Return the (X, Y) coordinate for the center point of the cell that contains the specified text.  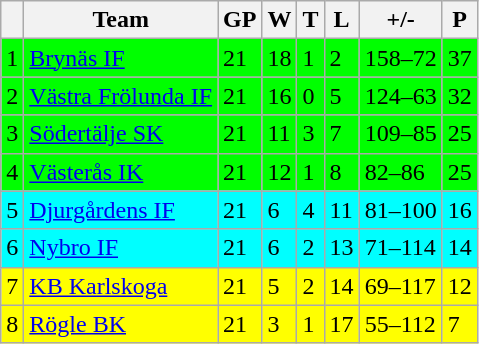
Södertälje SK (121, 134)
18 (280, 58)
32 (460, 96)
GP (240, 20)
W (280, 20)
82–86 (400, 172)
Rögle BK (121, 324)
81–100 (400, 210)
124–63 (400, 96)
69–117 (400, 286)
158–72 (400, 58)
T (310, 20)
KB Karlskoga (121, 286)
Västra Frölunda IF (121, 96)
Djurgårdens IF (121, 210)
P (460, 20)
109–85 (400, 134)
L (342, 20)
71–114 (400, 248)
17 (342, 324)
Team (121, 20)
Västerås IK (121, 172)
+/- (400, 20)
37 (460, 58)
Brynäs IF (121, 58)
13 (342, 248)
Nybro IF (121, 248)
55–112 (400, 324)
0 (310, 96)
